Capture the cell that displays the provided text and extract its [x, y] central coordinate. 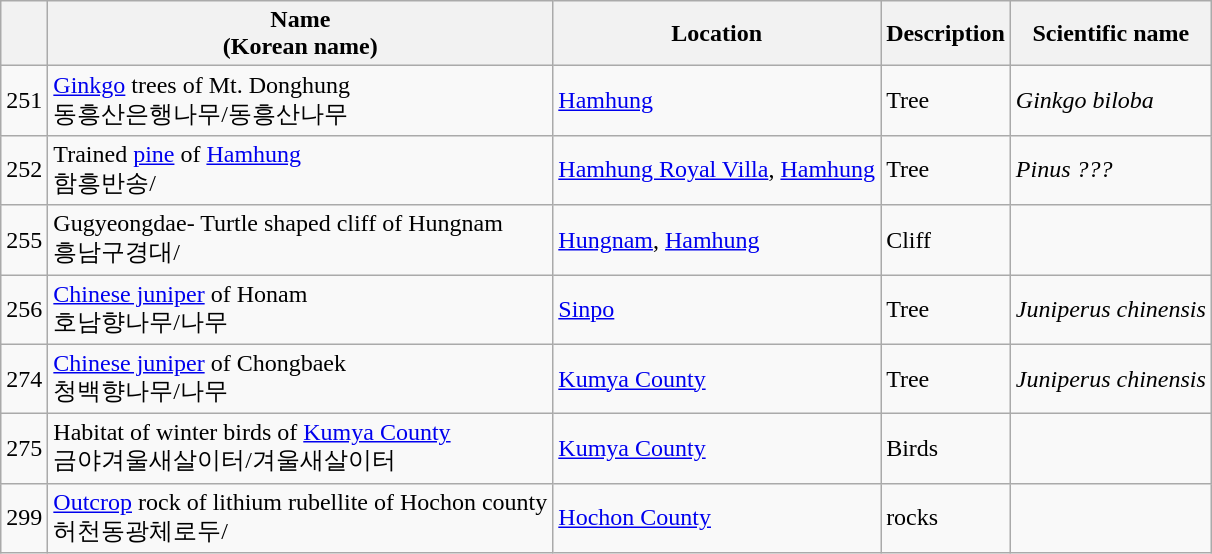
Description [946, 34]
Location [717, 34]
Chinese juniper of Honam호남향나무/나무 [300, 309]
rocks [946, 518]
252 [24, 170]
275 [24, 449]
Sinpo [717, 309]
251 [24, 101]
Gugyeongdae- Turtle shaped cliff of Hungnam흥남구경대/ [300, 240]
Scientific name [1110, 34]
Cliff [946, 240]
256 [24, 309]
274 [24, 379]
255 [24, 240]
Ginkgo trees of Mt. Donghung동흥산은행나무/동흥산나무 [300, 101]
Hamhung Royal Villa, Hamhung [717, 170]
299 [24, 518]
Hamhung [717, 101]
Chinese juniper of Chongbaek청백향나무/나무 [300, 379]
Habitat of winter birds of Kumya County금야겨울새살이터/겨울새살이터 [300, 449]
Name(Korean name) [300, 34]
Ginkgo biloba [1110, 101]
Outcrop rock of lithium rubellite of Hochon county허천동광체로두/ [300, 518]
Birds [946, 449]
Hungnam, Hamhung [717, 240]
Hochon County [717, 518]
Trained pine of Hamhung함흥반송/ [300, 170]
Pinus ??? [1110, 170]
